Locate the cell with the specified text and output its [x, y] center coordinate. 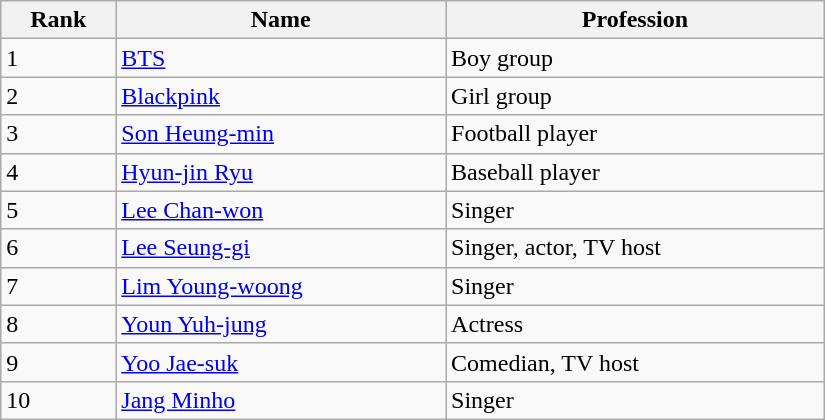
Baseball player [636, 172]
8 [58, 324]
Name [281, 20]
Singer, actor, TV host [636, 248]
6 [58, 248]
BTS [281, 58]
Blackpink [281, 96]
Rank [58, 20]
3 [58, 134]
1 [58, 58]
Lim Young-woong [281, 286]
Comedian, TV host [636, 362]
Football player [636, 134]
Profession [636, 20]
Boy group [636, 58]
Actress [636, 324]
Youn Yuh-jung [281, 324]
Yoo Jae-suk [281, 362]
5 [58, 210]
Girl group [636, 96]
4 [58, 172]
Lee Seung-gi [281, 248]
Son Heung-min [281, 134]
Lee Chan-won [281, 210]
7 [58, 286]
9 [58, 362]
Hyun-jin Ryu [281, 172]
Jang Minho [281, 400]
2 [58, 96]
10 [58, 400]
